For the text-containing cell, return its midpoint in (x, y) coordinate format. 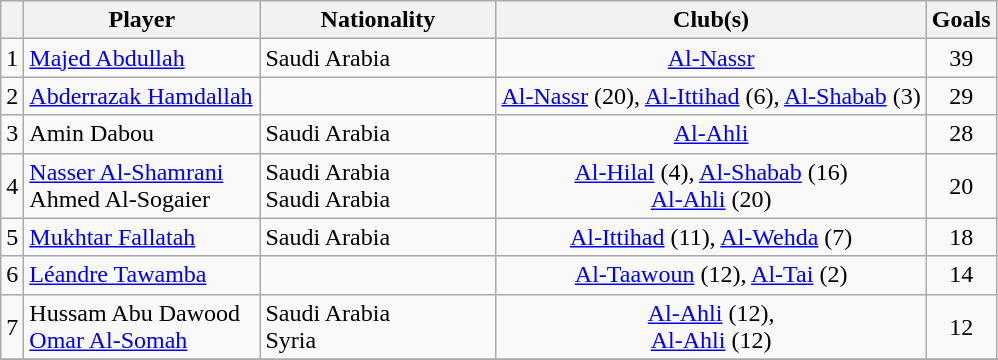
2 (12, 96)
5 (12, 237)
39 (961, 58)
Nationality (378, 20)
Al-Nassr (20), Al-Ittihad (6), Al-Shabab (3) (711, 96)
Nasser Al-ShamraniAhmed Al-Sogaier (142, 186)
Al-Nassr (711, 58)
18 (961, 237)
6 (12, 275)
7 (12, 326)
Hussam Abu DawoodOmar Al-Somah (142, 326)
Léandre Tawamba (142, 275)
14 (961, 275)
Saudi Arabia Saudi Arabia (378, 186)
Mukhtar Fallatah (142, 237)
Club(s) (711, 20)
12 (961, 326)
3 (12, 134)
Al-Ahli (12),Al-Ahli (12) (711, 326)
Al-Ittihad (11), Al-Wehda (7) (711, 237)
Al-Ahli (711, 134)
Abderrazak Hamdallah (142, 96)
Majed Abdullah (142, 58)
Al-Taawoun (12), Al-Tai (2) (711, 275)
1 (12, 58)
Goals (961, 20)
Al-Hilal (4), Al-Shabab (16)Al-Ahli (20) (711, 186)
4 (12, 186)
28 (961, 134)
Saudi Arabia Syria (378, 326)
Player (142, 20)
Amin Dabou (142, 134)
29 (961, 96)
20 (961, 186)
